Capture the cell that displays the provided text and extract its (X, Y) central coordinate. 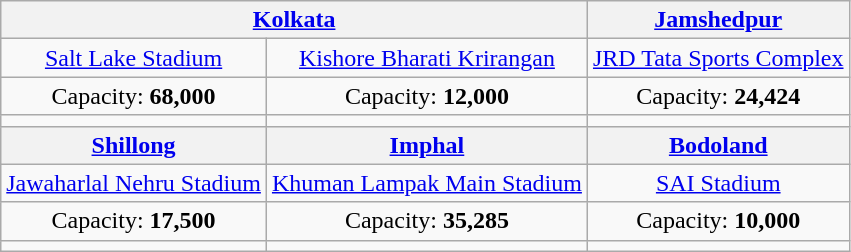
SAI Stadium (718, 183)
Jawaharlal Nehru Stadium (134, 183)
Capacity: 24,424 (718, 96)
Capacity: 12,000 (426, 96)
JRD Tata Sports Complex (718, 58)
Khuman Lampak Main Stadium (426, 183)
Capacity: 35,285 (426, 221)
Kolkata (294, 20)
Shillong (134, 145)
Capacity: 17,500 (134, 221)
Salt Lake Stadium (134, 58)
Kishore Bharati Krirangan (426, 58)
Bodoland (718, 145)
Capacity: 10,000 (718, 221)
Imphal (426, 145)
Capacity: 68,000 (134, 96)
Jamshedpur (718, 20)
